Return [x, y] of the center of cell containing provided text 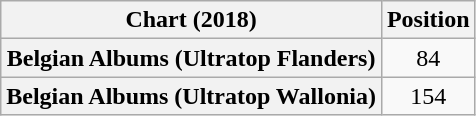
84 [428, 58]
Chart (2018) [192, 20]
Belgian Albums (Ultratop Wallonia) [192, 96]
Belgian Albums (Ultratop Flanders) [192, 58]
154 [428, 96]
Position [428, 20]
